Scan for the cell matching the given text and deliver its (X, Y) coordinate at center. 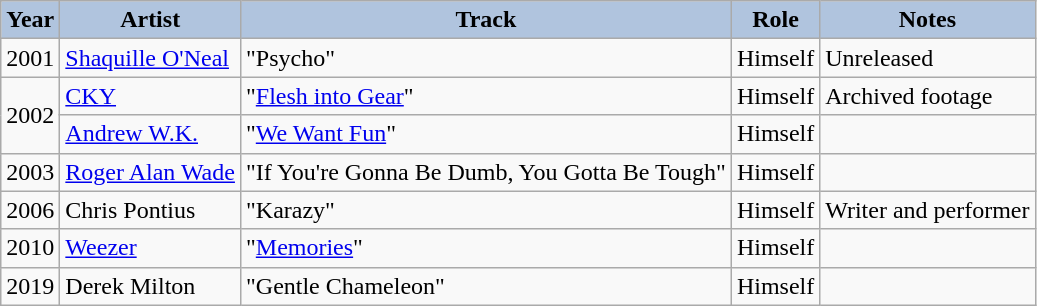
2001 (30, 58)
"Psycho" (486, 58)
2003 (30, 172)
Roger Alan Wade (150, 172)
Unreleased (928, 58)
Andrew W.K. (150, 134)
"Memories" (486, 248)
Year (30, 20)
"If You're Gonna Be Dumb, You Gotta Be Tough" (486, 172)
2010 (30, 248)
Archived footage (928, 96)
"Gentle Chameleon" (486, 286)
Artist (150, 20)
Track (486, 20)
2006 (30, 210)
Chris Pontius (150, 210)
CKY (150, 96)
"We Want Fun" (486, 134)
Derek Milton (150, 286)
Shaquille O'Neal (150, 58)
Weezer (150, 248)
2019 (30, 286)
"Flesh into Gear" (486, 96)
Writer and performer (928, 210)
Notes (928, 20)
Role (775, 20)
"Karazy" (486, 210)
2002 (30, 115)
